Return [x, y] of the center of cell containing provided text 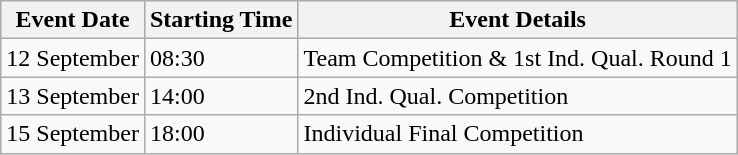
12 September [73, 58]
Event Details [518, 20]
15 September [73, 134]
Individual Final Competition [518, 134]
14:00 [221, 96]
13 September [73, 96]
Starting Time [221, 20]
2nd Ind. Qual. Competition [518, 96]
Event Date [73, 20]
08:30 [221, 58]
18:00 [221, 134]
Team Competition & 1st Ind. Qual. Round 1 [518, 58]
